Capture the cell that displays the provided text and extract its [X, Y] central coordinate. 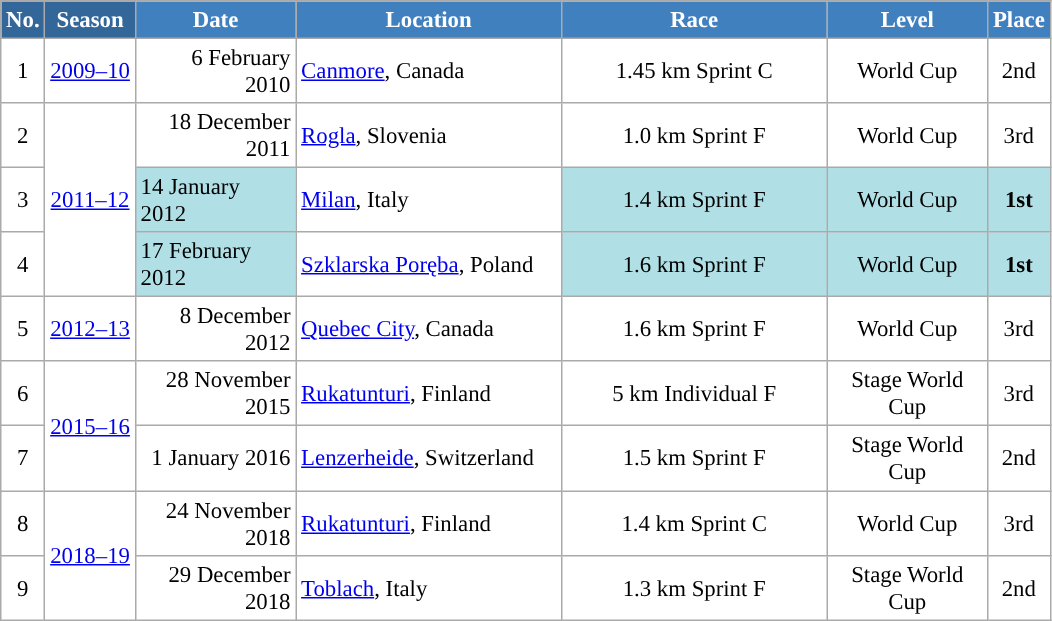
1.5 km Sprint F [694, 458]
No. [23, 20]
Place [1019, 20]
Quebec City, Canada [429, 330]
Milan, Italy [429, 200]
1 January 2016 [216, 458]
2018–19 [90, 556]
5 km Individual F [694, 394]
8 December 2012 [216, 330]
2011–12 [90, 200]
7 [23, 458]
Level [908, 20]
1.45 km Sprint C [694, 72]
1.4 km Sprint F [694, 200]
29 December 2018 [216, 588]
17 February 2012 [216, 264]
18 December 2011 [216, 136]
14 January 2012 [216, 200]
9 [23, 588]
2012–13 [90, 330]
3 [23, 200]
24 November 2018 [216, 524]
1.4 km Sprint C [694, 524]
4 [23, 264]
Rogla, Slovenia [429, 136]
1.3 km Sprint F [694, 588]
6 [23, 394]
1.0 km Sprint F [694, 136]
2009–10 [90, 72]
Date [216, 20]
Location [429, 20]
2 [23, 136]
1 [23, 72]
6 February 2010 [216, 72]
2015–16 [90, 426]
Szklarska Poręba, Poland [429, 264]
Canmore, Canada [429, 72]
8 [23, 524]
Season [90, 20]
Lenzerheide, Switzerland [429, 458]
Race [694, 20]
Toblach, Italy [429, 588]
28 November 2015 [216, 394]
5 [23, 330]
